Detect which cell encompasses the target text, then output its (x, y) center coordinate. 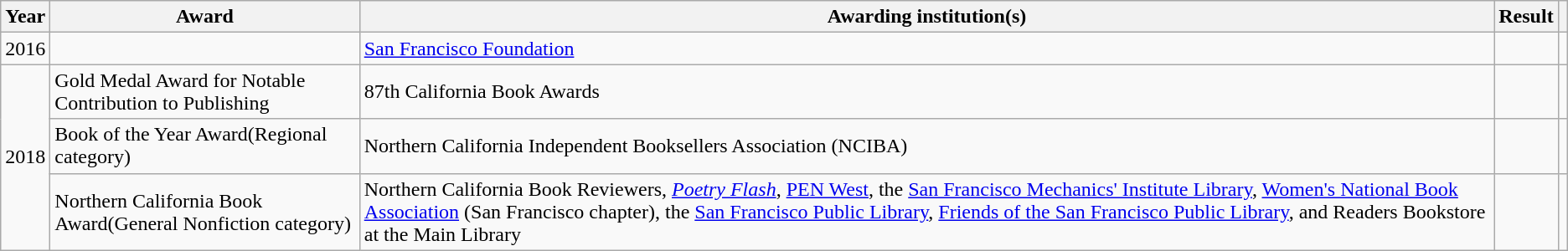
2018 (25, 157)
Year (25, 17)
2016 (25, 49)
San Francisco Foundation (926, 49)
Book of the Year Award(Regional category) (204, 146)
Northern California Book Award(General Nonfiction category) (204, 212)
Result (1526, 17)
87th California Book Awards (926, 92)
Northern California Independent Booksellers Association (NCIBA) (926, 146)
Gold Medal Award for Notable Contribution to Publishing (204, 92)
Awarding institution(s) (926, 17)
Award (204, 17)
